Return the (x, y) coordinate for the center point of the cell that contains the specified text.  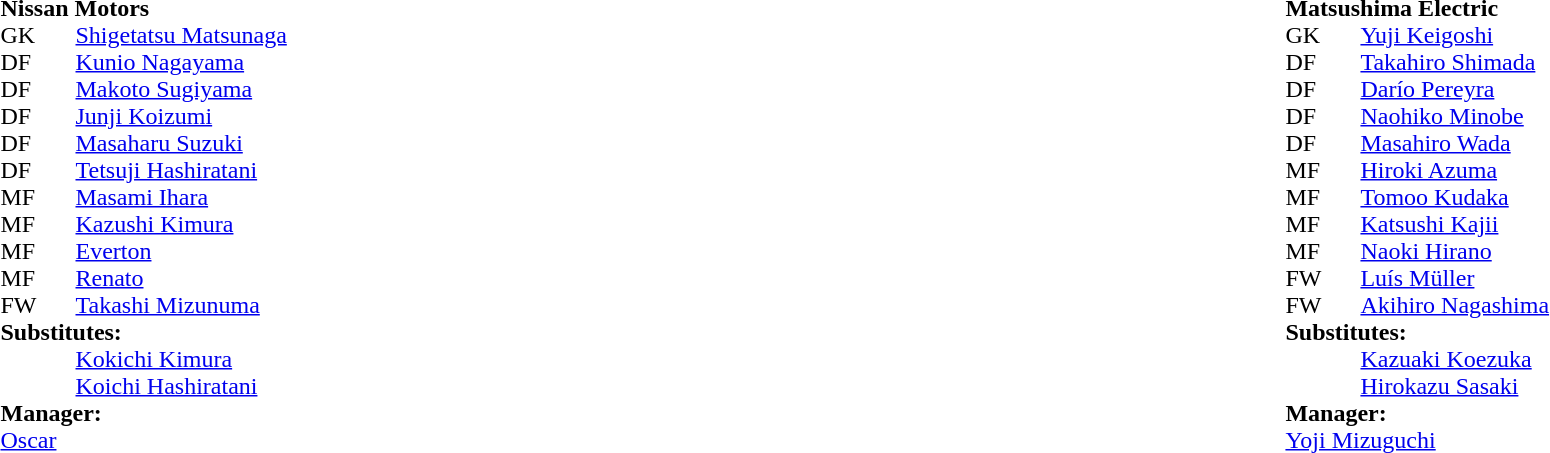
Masahiro Wada (1454, 144)
Shigetatsu Matsunaga (182, 36)
Kazushi Kimura (182, 224)
Yuji Keigoshi (1454, 36)
Kunio Nagayama (182, 62)
Takashi Mizunuma (182, 306)
Naohiko Minobe (1454, 116)
Kokichi Kimura (182, 360)
Masaharu Suzuki (182, 144)
Tetsuji Hashiratani (182, 170)
Makoto Sugiyama (182, 90)
Masami Ihara (182, 198)
Hirokazu Sasaki (1454, 386)
Junji Koizumi (182, 116)
Takahiro Shimada (1454, 62)
Renato (182, 278)
Yoji Mizuguchi (1417, 440)
Oscar (143, 440)
Naoki Hirano (1454, 252)
Everton (182, 252)
Katsushi Kajii (1454, 224)
Koichi Hashiratani (182, 386)
Darío Pereyra (1454, 90)
Luís Müller (1454, 278)
Tomoo Kudaka (1454, 198)
Kazuaki Koezuka (1454, 360)
Hiroki Azuma (1454, 170)
Akihiro Nagashima (1454, 306)
